Scan for the cell matching the given text and deliver its [X, Y] coordinate at center. 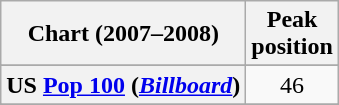
US Pop 100 (Billboard) [124, 85]
46 [292, 85]
Peakposition [292, 34]
Chart (2007–2008) [124, 34]
